Extract the (x, y) coordinate from the center of the cell holding the provided text.  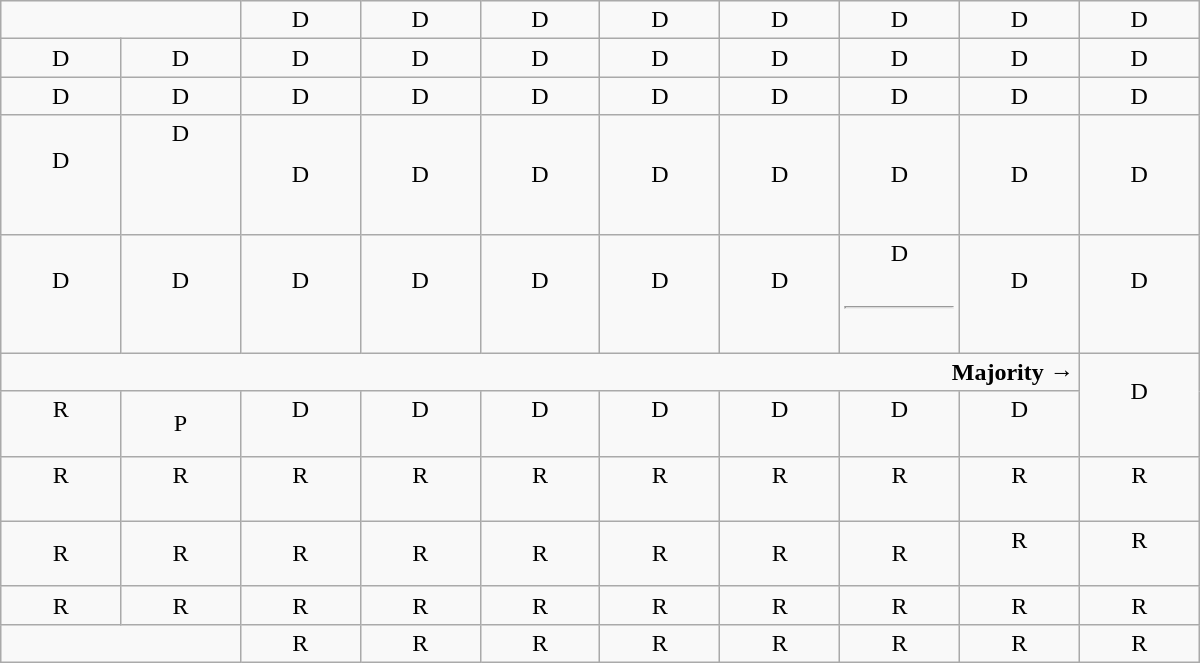
P (181, 424)
Majority → (540, 372)
